Capture the cell that displays the provided text and extract its [X, Y] central coordinate. 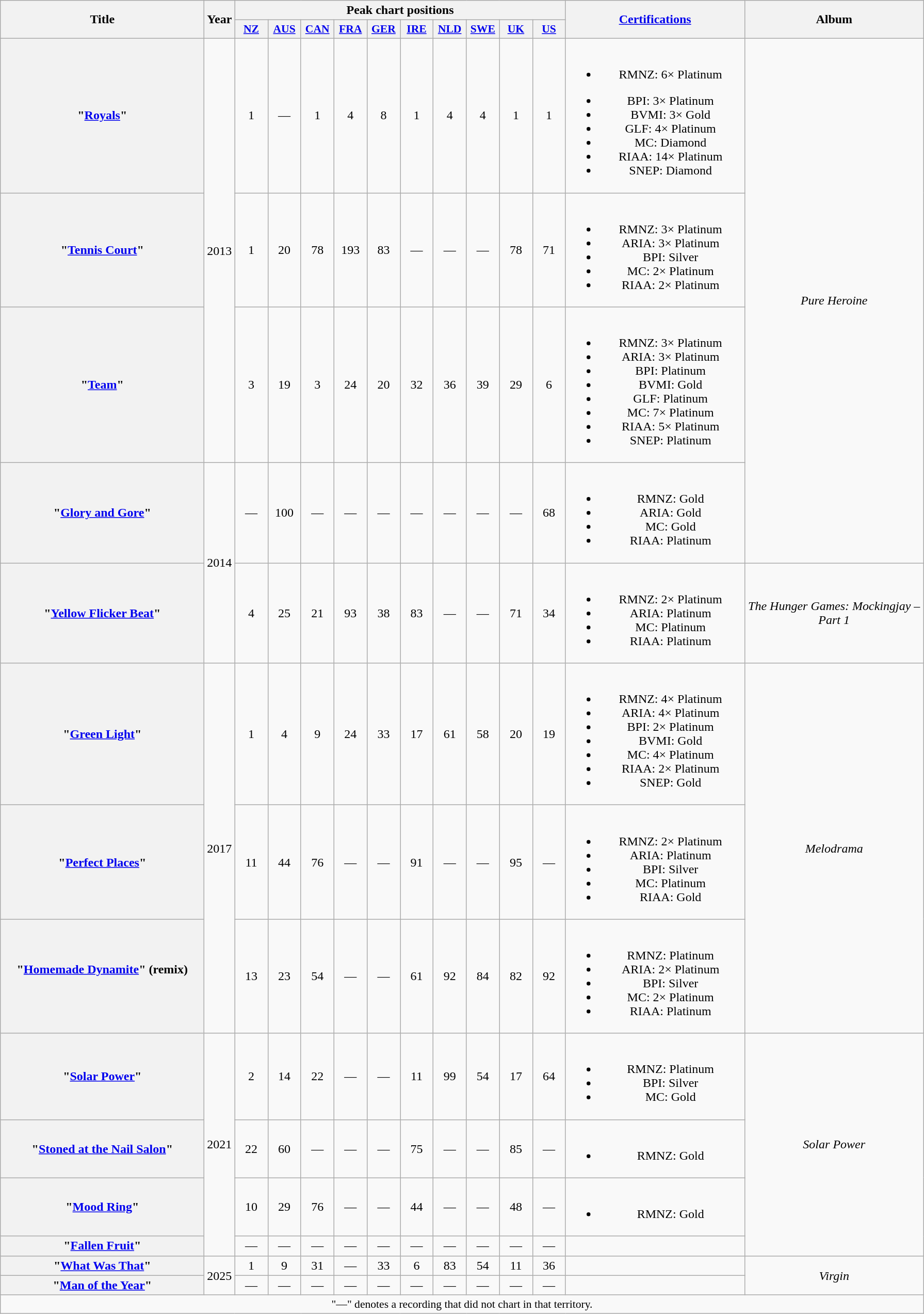
Virgin [834, 1275]
Solar Power [834, 1145]
48 [516, 1207]
60 [284, 1149]
2025 [220, 1275]
25 [284, 613]
13 [251, 976]
RMNZ: GoldARIA: GoldMC: GoldRIAA: Platinum [655, 513]
UK [516, 29]
GER [383, 29]
SWE [483, 29]
Album [834, 20]
IRE [417, 29]
Year [220, 20]
"Royals" [102, 116]
CAN [317, 29]
NLD [450, 29]
"Fallen Fruit" [102, 1246]
"—" denotes a recording that did not chart in that territory. [462, 1304]
RMNZ: PlatinumBPI: SilverMC: Gold [655, 1077]
21 [317, 613]
2021 [220, 1145]
Title [102, 20]
82 [516, 976]
Peak chart positions [400, 10]
RMNZ: 3× PlatinumARIA: 3× PlatinumBPI: SilverMC: 2× PlatinumRIAA: 2× Platinum [655, 250]
Pure Heroine [834, 300]
91 [417, 862]
FRA [350, 29]
68 [549, 513]
"Perfect Places" [102, 862]
100 [284, 513]
2014 [220, 563]
99 [450, 1077]
32 [417, 385]
"Yellow Flicker Beat" [102, 613]
58 [483, 734]
"Stoned at the Nail Salon" [102, 1149]
US [549, 29]
84 [483, 976]
"Homemade Dynamite" (remix) [102, 976]
"Tennis Court" [102, 250]
39 [483, 385]
31 [317, 1265]
RMNZ: PlatinumARIA: 2× PlatinumBPI: SilverMC: 2× PlatinumRIAA: Platinum [655, 976]
"What Was That" [102, 1265]
10 [251, 1207]
14 [284, 1077]
64 [549, 1077]
"Glory and Gore" [102, 513]
193 [350, 250]
RMNZ: 4× PlatinumARIA: 4× PlatinumBPI: 2× PlatinumBVMI: GoldMC: 4× PlatinumRIAA: 2× PlatinumSNEP: Gold [655, 734]
NZ [251, 29]
34 [549, 613]
85 [516, 1149]
AUS [284, 29]
2013 [220, 250]
"Team" [102, 385]
93 [350, 613]
38 [383, 613]
RMNZ: 6× PlatinumBPI: 3× PlatinumBVMI: 3× GoldGLF: 4× PlatinumMC: DiamondRIAA: 14× PlatinumSNEP: Diamond [655, 116]
"Green Light" [102, 734]
23 [284, 976]
2 [251, 1077]
2017 [220, 848]
"Man of the Year" [102, 1285]
Certifications [655, 20]
RMNZ: 2× PlatinumARIA: PlatinumBPI: SilverMC: PlatinumRIAA: Gold [655, 862]
95 [516, 862]
"Mood Ring" [102, 1207]
75 [417, 1149]
8 [383, 116]
"Solar Power" [102, 1077]
The Hunger Games: Mockingjay – Part 1 [834, 613]
Melodrama [834, 848]
RMNZ: 3× PlatinumARIA: 3× PlatinumBPI: PlatinumBVMI: GoldGLF: PlatinumMC: 7× PlatinumRIAA: 5× PlatinumSNEP: Platinum [655, 385]
RMNZ: 2× PlatinumARIA: PlatinumMC: PlatinumRIAA: Platinum [655, 613]
